Provide the (X, Y) coordinate of the cell's center where the given text is located.  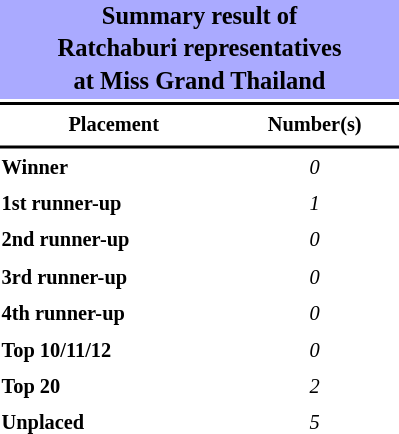
4th runner-up (114, 314)
Number(s) (314, 125)
2nd runner-up (114, 241)
Summary result ofRatchaburi representativesat Miss Grand Thailand (200, 50)
Placement (114, 125)
Top 20 (114, 387)
1 (314, 204)
Top 10/11/12 (114, 351)
Winner (114, 168)
2 (314, 387)
3rd runner-up (114, 278)
1st runner-up (114, 204)
